Provide the [x, y] coordinate of the cell's center where the given text is located.  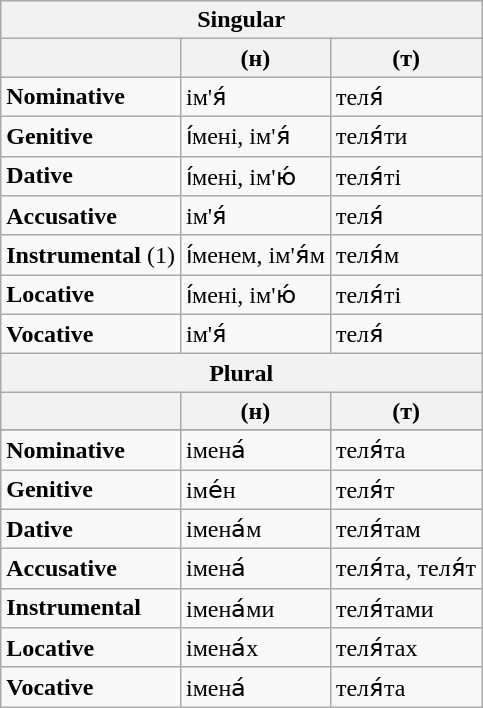
Singular [242, 20]
теля́м [406, 255]
теля́там [406, 529]
Instrumental (1) [91, 255]
імена́м [255, 529]
теля́тах [406, 648]
теля́тами [406, 608]
Instrumental [91, 608]
іме́н [255, 490]
імена́х [255, 648]
імена́ми [255, 608]
Plural [242, 373]
і́мені, ім'я́ [255, 136]
і́менем, ім'я́м [255, 255]
теля́т [406, 490]
теля́ти [406, 136]
теля́та, теля́т [406, 569]
